For the text-containing cell, return its midpoint in (x, y) coordinate format. 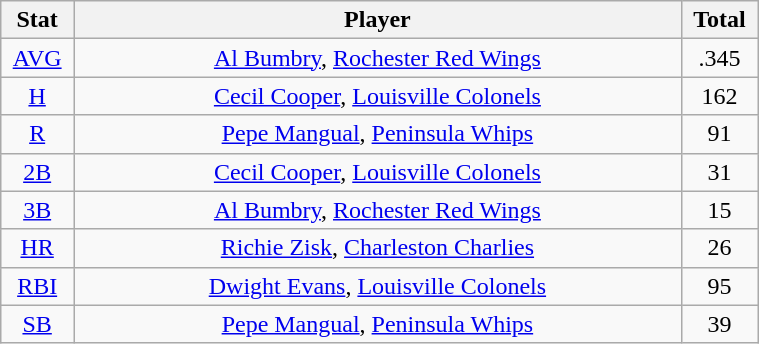
SB (38, 324)
91 (719, 134)
.345 (719, 58)
2B (38, 172)
Player (378, 20)
Total (719, 20)
3B (38, 210)
Richie Zisk, Charleston Charlies (378, 248)
R (38, 134)
HR (38, 248)
AVG (38, 58)
Dwight Evans, Louisville Colonels (378, 286)
15 (719, 210)
95 (719, 286)
162 (719, 96)
39 (719, 324)
H (38, 96)
Stat (38, 20)
26 (719, 248)
RBI (38, 286)
31 (719, 172)
